Provide the [X, Y] coordinate of the cell's center where the given text is located.  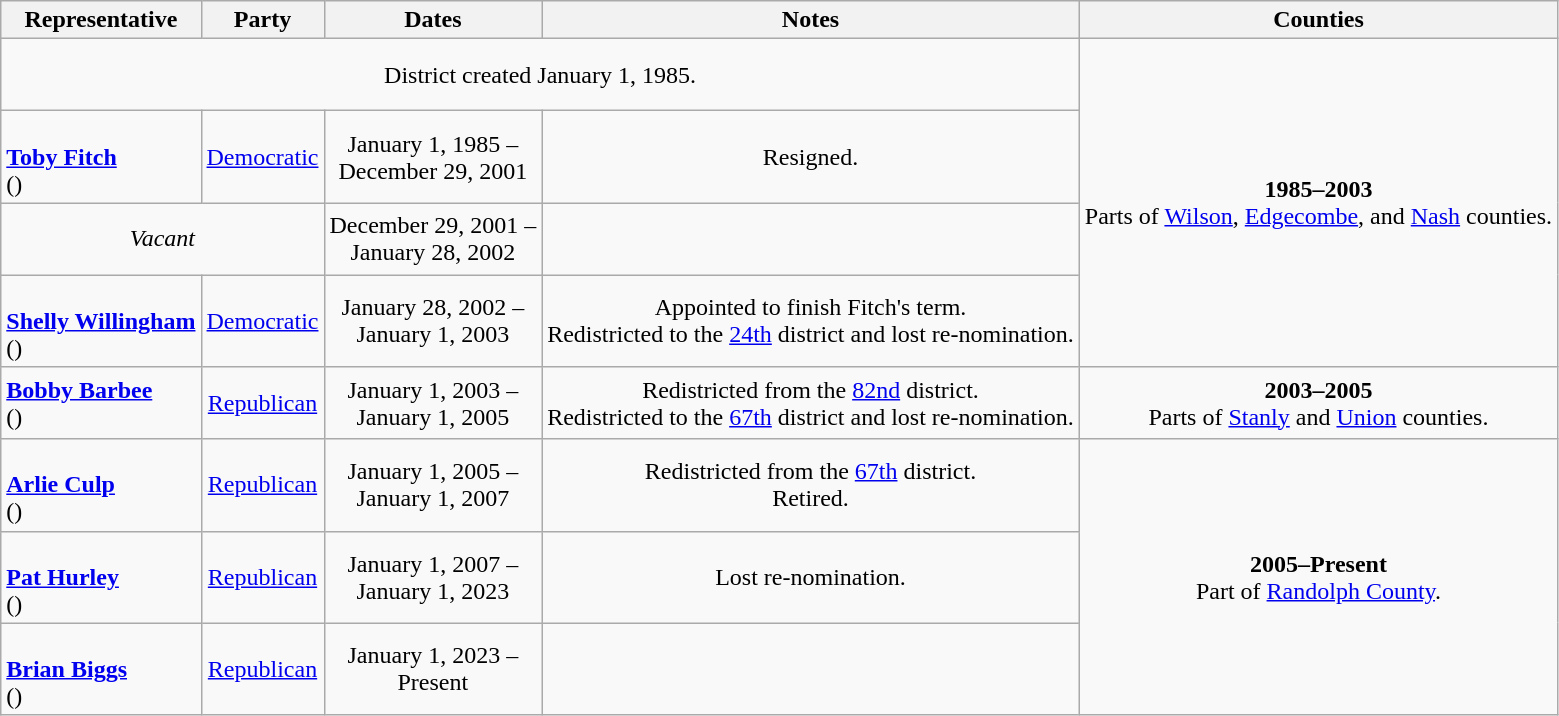
1985–2003 Parts of Wilson, Edgecombe, and Nash counties. [1318, 203]
Dates [433, 20]
Lost re-nomination. [811, 577]
January 1, 1985 – December 29, 2001 [433, 157]
January 1, 2005 – January 1, 2007 [433, 485]
Redistricted from the 82nd district. Redistricted to the 67th district and lost re-nomination. [811, 403]
2003–2005 Parts of Stanly and Union counties. [1318, 403]
Counties [1318, 20]
Toby Fitch() [101, 157]
2005–Present Part of Randolph County. [1318, 577]
Appointed to finish Fitch's term. Redistricted to the 24th district and lost re-nomination. [811, 321]
Arlie Culp() [101, 485]
District created January 1, 1985. [540, 75]
December 29, 2001 – January 28, 2002 [433, 239]
January 1, 2023 – Present [433, 669]
January 28, 2002 – January 1, 2003 [433, 321]
Redistricted from the 67th district. Retired. [811, 485]
Shelly Willingham() [101, 321]
Vacant [162, 239]
Notes [811, 20]
Pat Hurley() [101, 577]
Party [262, 20]
Resigned. [811, 157]
Bobby Barbee() [101, 403]
Brian Biggs() [101, 669]
Representative [101, 20]
January 1, 2007 – January 1, 2023 [433, 577]
January 1, 2003 – January 1, 2005 [433, 403]
